Output the [X, Y] coordinate of the center of the cell containing the given text.  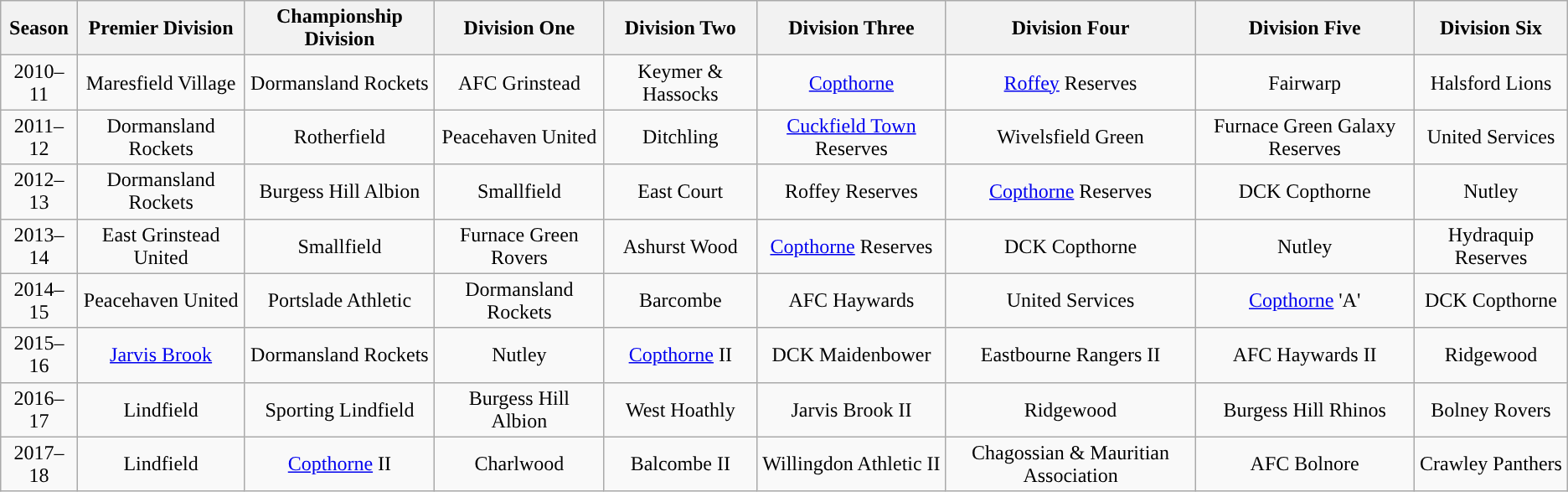
Season [39, 28]
Copthorne [851, 82]
2013–14 [39, 246]
Premier Division [161, 28]
Portslade Athletic [339, 300]
Maresfield Village [161, 82]
Bolney Rovers [1491, 409]
Burgess Hill Rhinos [1305, 409]
Chagossian & Mauritian Association [1070, 464]
Division Two [680, 28]
Championship Division [339, 28]
Rotherfield [339, 137]
Cuckfield Town Reserves [851, 137]
Jarvis Brook [161, 355]
Sporting Lindfield [339, 409]
AFC Haywards II [1305, 355]
East Court [680, 191]
Balcombe II [680, 464]
2011–12 [39, 137]
Ditchling [680, 137]
AFC Grinstead [519, 82]
Division One [519, 28]
Division Five [1305, 28]
Charlwood [519, 464]
Crawley Panthers [1491, 464]
Keymer & Hassocks [680, 82]
Division Three [851, 28]
Division Four [1070, 28]
Willingdon Athletic II [851, 464]
Halsford Lions [1491, 82]
Fairwarp [1305, 82]
DCK Maidenbower [851, 355]
West Hoathly [680, 409]
2012–13 [39, 191]
Wivelsfield Green [1070, 137]
AFC Haywards [851, 300]
Division Six [1491, 28]
Ashurst Wood [680, 246]
2014–15 [39, 300]
AFC Bolnore [1305, 464]
2017–18 [39, 464]
2015–16 [39, 355]
Barcombe [680, 300]
East Grinstead United [161, 246]
Eastbourne Rangers II [1070, 355]
Furnace Green Galaxy Reserves [1305, 137]
2010–11 [39, 82]
Hydraquip Reserves [1491, 246]
Furnace Green Rovers [519, 246]
Copthorne 'A' [1305, 300]
2016–17 [39, 409]
Jarvis Brook II [851, 409]
